From the cell containing the given text, extract its center point as [X, Y] coordinate. 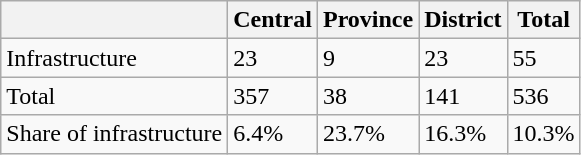
23.7% [368, 134]
38 [368, 96]
536 [544, 96]
10.3% [544, 134]
Infrastructure [114, 58]
9 [368, 58]
141 [463, 96]
Province [368, 20]
District [463, 20]
357 [273, 96]
55 [544, 58]
6.4% [273, 134]
16.3% [463, 134]
Central [273, 20]
Share of infrastructure [114, 134]
